Return the (x, y) coordinate for the center point of the cell that contains the specified text.  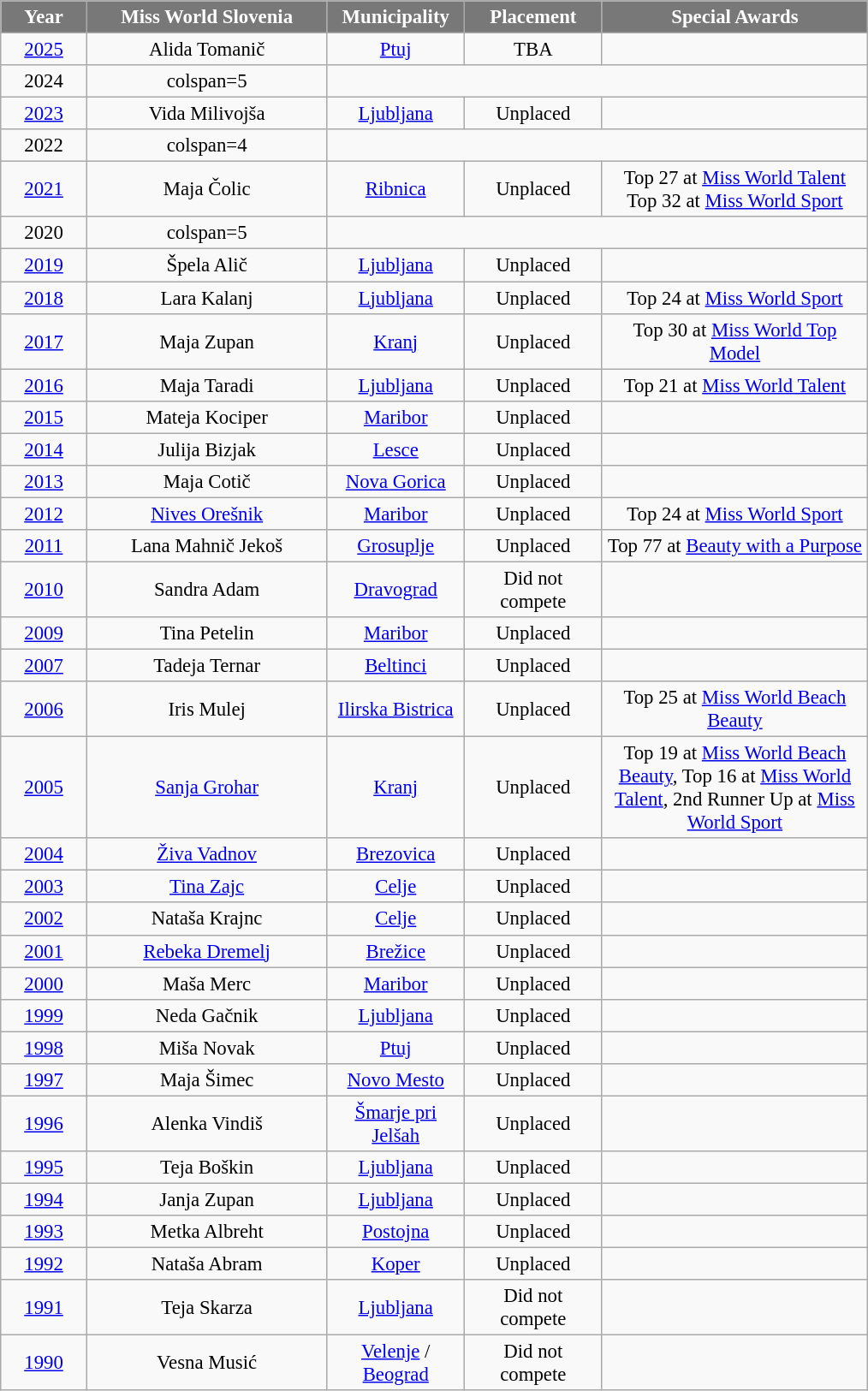
Teja Skarza (207, 1308)
1997 (45, 1080)
2001 (45, 951)
Year (45, 17)
Tina Zajc (207, 887)
Special Awards (734, 17)
2021 (45, 190)
Nataša Krajnc (207, 919)
Top 27 at Miss World Talent Top 32 at Miss World Sport (734, 190)
1998 (45, 1048)
Lara Kalanj (207, 298)
2025 (45, 50)
Novo Mesto (395, 1080)
Vesna Musić (207, 1363)
Maja Zupan (207, 341)
Lana Mahnič Jekoš (207, 546)
2017 (45, 341)
2016 (45, 385)
Sanja Grohar (207, 788)
Janja Zupan (207, 1199)
2013 (45, 482)
Maša Merc (207, 984)
2002 (45, 919)
2018 (45, 298)
Postojna (395, 1232)
1992 (45, 1264)
2023 (45, 114)
1990 (45, 1363)
Nova Gorica (395, 482)
2004 (45, 854)
Top 25 at Miss World Beach Beauty (734, 709)
2024 (45, 81)
Top 19 at Miss World Beach Beauty, Top 16 at Miss World Talent, 2nd Runner Up at Miss World Sport (734, 788)
Neda Gačnik (207, 1015)
1995 (45, 1168)
2007 (45, 666)
1996 (45, 1123)
Municipality (395, 17)
Brežice (395, 951)
Alenka Vindiš (207, 1123)
1991 (45, 1308)
Top 30 at Miss World Top Model (734, 341)
Iris Mulej (207, 709)
Nataša Abram (207, 1264)
Maja Taradi (207, 385)
Tina Petelin (207, 633)
Živa Vadnov (207, 854)
colspan=4 (207, 146)
2012 (45, 514)
2000 (45, 984)
Rebeka Dremelj (207, 951)
2009 (45, 633)
Lesce (395, 449)
2020 (45, 234)
Placement (534, 17)
Šmarje pri Jelšah (395, 1123)
1994 (45, 1199)
1999 (45, 1015)
Maja Čolic (207, 190)
Mateja Kociper (207, 417)
2022 (45, 146)
2006 (45, 709)
2005 (45, 788)
Grosuplje (395, 546)
Sandra Adam (207, 589)
Miša Novak (207, 1048)
2011 (45, 546)
Beltinci (395, 666)
Brezovica (395, 854)
Dravograd (395, 589)
Maja Cotič (207, 482)
Ilirska Bistrica (395, 709)
2015 (45, 417)
2019 (45, 265)
Metka Albreht (207, 1232)
2014 (45, 449)
2003 (45, 887)
Ribnica (395, 190)
Nives Orešnik (207, 514)
Alida Tomanič (207, 50)
Top 77 at Beauty with a Purpose (734, 546)
Miss World Slovenia (207, 17)
Top 21 at Miss World Talent (734, 385)
Vida Milivojša (207, 114)
Julija Bizjak (207, 449)
Velenje / Beograd (395, 1363)
TBA (534, 50)
2010 (45, 589)
Koper (395, 1264)
Špela Alič (207, 265)
1993 (45, 1232)
Maja Šimec (207, 1080)
Teja Boškin (207, 1168)
Tadeja Ternar (207, 666)
